Locate the cell with the specified text and output its [X, Y] center coordinate. 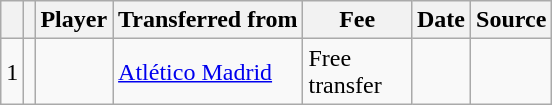
Transferred from [208, 20]
Source [512, 20]
Date [440, 20]
Player [74, 20]
1 [12, 72]
Atlético Madrid [208, 72]
Fee [358, 20]
Free transfer [358, 72]
